Capture the cell that displays the provided text and extract its [X, Y] central coordinate. 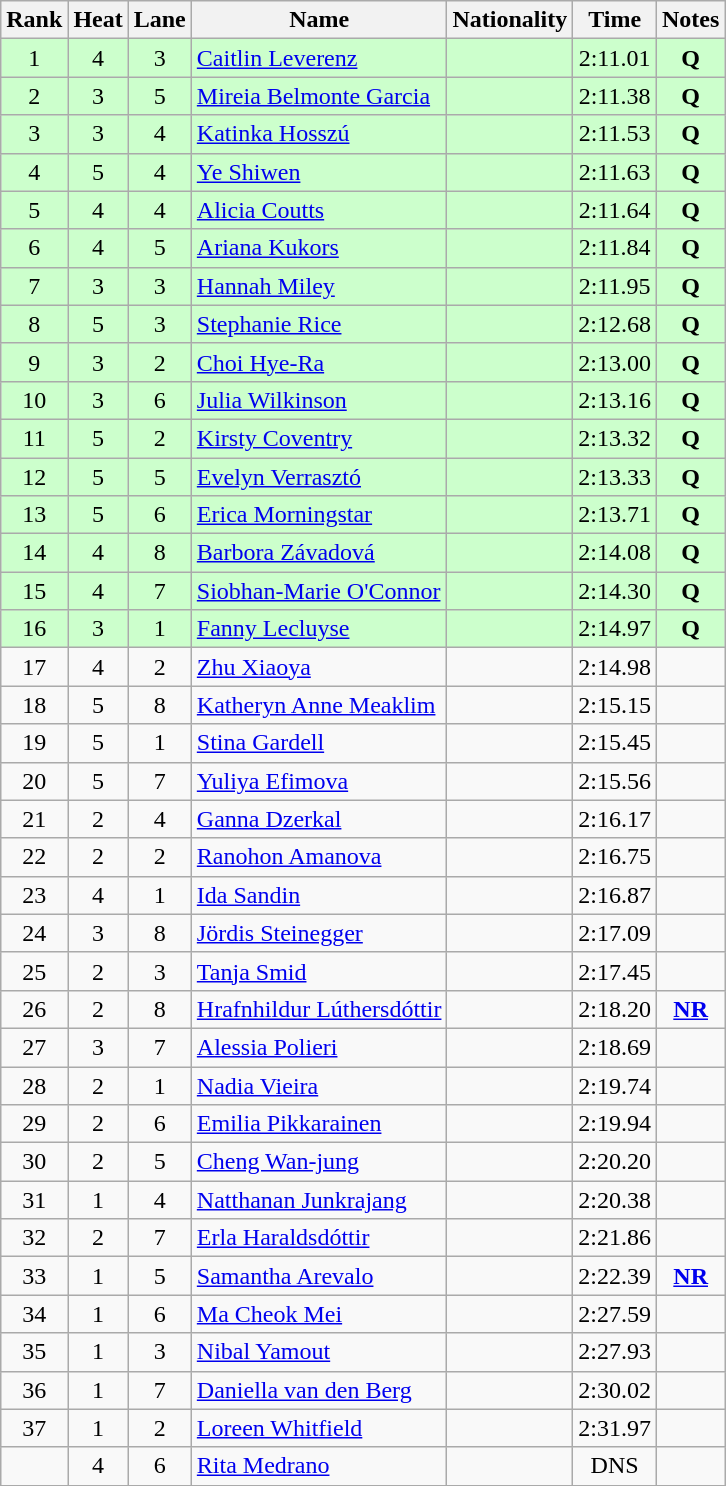
2:11.53 [615, 134]
2:13.00 [615, 362]
Zhu Xiaoya [319, 667]
Rita Medrano [319, 1466]
Daniella van den Berg [319, 1390]
Fanny Lecluyse [319, 629]
37 [34, 1428]
20 [34, 781]
Erica Morningstar [319, 515]
Tanja Smid [319, 971]
2:18.69 [615, 1047]
Katinka Hosszú [319, 134]
2:11.64 [615, 210]
Julia Wilkinson [319, 400]
23 [34, 895]
25 [34, 971]
Nationality [510, 20]
2:27.59 [615, 1314]
Kirsty Coventry [319, 438]
Nibal Yamout [319, 1352]
2:13.32 [615, 438]
Jördis Steinegger [319, 933]
22 [34, 857]
2:27.93 [615, 1352]
29 [34, 1124]
Siobhan-Marie O'Connor [319, 591]
2:11.95 [615, 286]
Nadia Vieira [319, 1085]
Ariana Kukors [319, 248]
Hannah Miley [319, 286]
14 [34, 553]
Natthanan Junkrajang [319, 1200]
Emilia Pikkarainen [319, 1124]
32 [34, 1238]
Cheng Wan-jung [319, 1162]
2:13.16 [615, 400]
Hrafnhildur Lúthersdóttir [319, 1009]
Lane [160, 20]
2:11.38 [615, 96]
16 [34, 629]
Ranohon Amanova [319, 857]
2:18.20 [615, 1009]
2:13.71 [615, 515]
Alessia Polieri [319, 1047]
2:15.45 [615, 743]
28 [34, 1085]
24 [34, 933]
Heat [98, 20]
35 [34, 1352]
Ma Cheok Mei [319, 1314]
13 [34, 515]
2:20.20 [615, 1162]
2:19.74 [615, 1085]
Time [615, 20]
Caitlin Leverenz [319, 58]
Stina Gardell [319, 743]
Yuliya Efimova [319, 781]
21 [34, 819]
2:16.87 [615, 895]
15 [34, 591]
27 [34, 1047]
2:17.09 [615, 933]
2:30.02 [615, 1390]
Evelyn Verrasztó [319, 477]
2:11.84 [615, 248]
2:20.38 [615, 1200]
2:19.94 [615, 1124]
36 [34, 1390]
2:14.97 [615, 629]
Ganna Dzerkal [319, 819]
2:31.97 [615, 1428]
11 [34, 438]
Katheryn Anne Meaklim [319, 705]
Alicia Coutts [319, 210]
2:16.75 [615, 857]
19 [34, 743]
2:14.30 [615, 591]
Ye Shiwen [319, 172]
Loreen Whitfield [319, 1428]
18 [34, 705]
2:21.86 [615, 1238]
Mireia Belmonte Garcia [319, 96]
31 [34, 1200]
2:12.68 [615, 324]
Name [319, 20]
2:13.33 [615, 477]
12 [34, 477]
2:11.63 [615, 172]
33 [34, 1276]
Erla Haraldsdóttir [319, 1238]
2:15.56 [615, 781]
26 [34, 1009]
Ida Sandin [319, 895]
17 [34, 667]
2:15.15 [615, 705]
Choi Hye-Ra [319, 362]
2:14.98 [615, 667]
Stephanie Rice [319, 324]
10 [34, 400]
Samantha Arevalo [319, 1276]
2:16.17 [615, 819]
34 [34, 1314]
30 [34, 1162]
2:14.08 [615, 553]
2:17.45 [615, 971]
2:11.01 [615, 58]
Notes [690, 20]
DNS [615, 1466]
Barbora Závadová [319, 553]
Rank [34, 20]
2:22.39 [615, 1276]
9 [34, 362]
